Find where the given text appears and provide that cell's center as (x, y) coordinate. 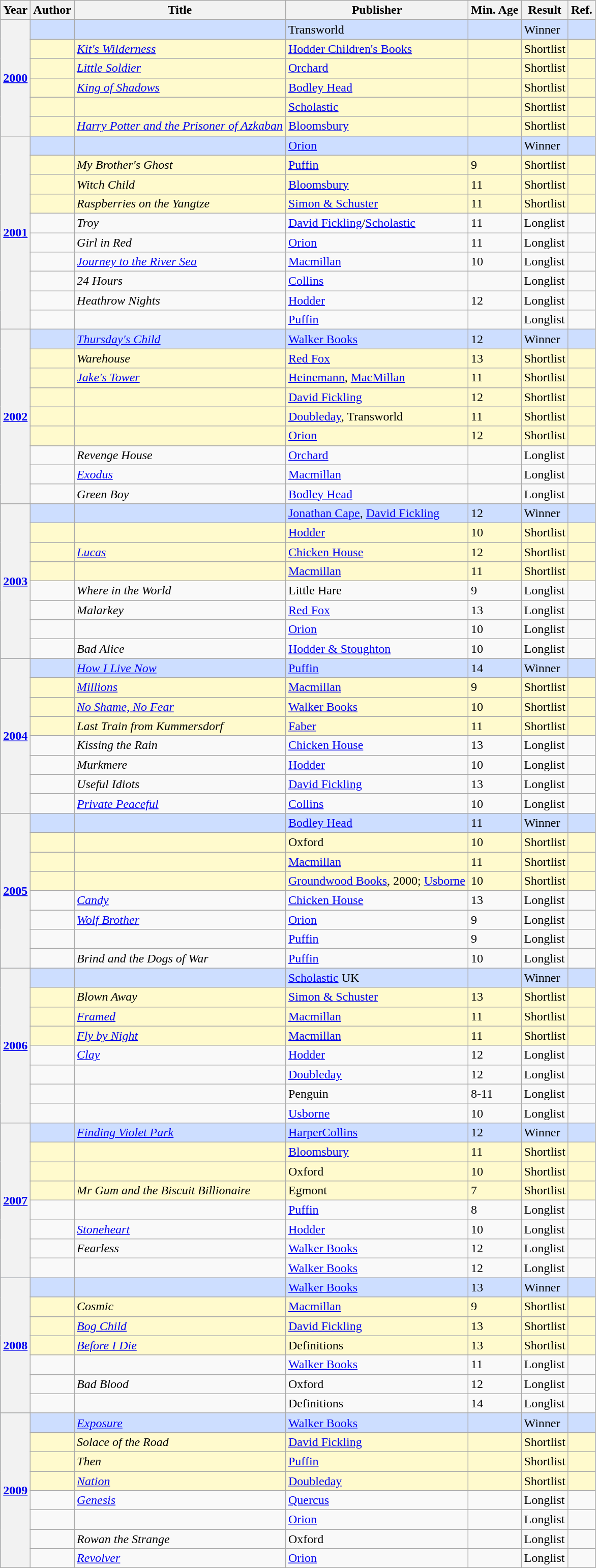
Year (15, 10)
2002 (15, 417)
Revenge House (180, 455)
HarperCollins (376, 1132)
2005 (15, 890)
Green Boy (180, 494)
Usborne (376, 1113)
Hodder & Stoughton (376, 649)
Hodder Children's Books (376, 49)
Revolver (180, 1558)
7 (495, 1191)
Solace of the Road (180, 1442)
Scholastic UK (376, 978)
David Fickling/Scholastic (376, 223)
Bad Blood (180, 1384)
Thursday's Child (180, 339)
Genesis (180, 1500)
Troy (180, 223)
Raspberries on the Yangtze (180, 203)
Private Peaceful (180, 803)
Harry Potter and the Prisoner of Azkaban (180, 126)
Kissing the Rain (180, 745)
Brind and the Dogs of War (180, 958)
2009 (15, 1490)
Fearless (180, 1249)
2003 (15, 581)
2007 (15, 1200)
Journey to the River Sea (180, 262)
Exposure (180, 1423)
Bog Child (180, 1326)
Result (545, 10)
Title (180, 10)
King of Shadows (180, 87)
8-11 (495, 1094)
Jake's Tower (180, 378)
Warehouse (180, 358)
Little Hare (376, 591)
Framed (180, 1016)
My Brother's Ghost (180, 165)
Mr Gum and the Biscuit Billionaire (180, 1191)
2001 (15, 233)
Malarkey (180, 610)
Finding Violet Park (180, 1132)
Witch Child (180, 184)
Publisher (376, 10)
Exodus (180, 474)
Ref. (582, 10)
Blown Away (180, 997)
Girl in Red (180, 243)
Jonathan Cape, David Fickling (376, 513)
Faber (376, 726)
How I Live Now (180, 668)
Kit's Wilderness (180, 49)
Nation (180, 1481)
No Shame, No Fear (180, 707)
Little Soldier (180, 68)
24 Hours (180, 281)
Fly by Night (180, 1036)
Doubleday, Transworld (376, 416)
2006 (15, 1045)
8 (495, 1210)
Before I Die (180, 1345)
2000 (15, 78)
Heinemann, MacMillan (376, 378)
2008 (15, 1345)
Scholastic (376, 107)
Murkmere (180, 765)
Candy (180, 900)
Heathrow Nights (180, 300)
Then (180, 1461)
2004 (15, 736)
Stoneheart (180, 1229)
Lucas (180, 552)
Penguin (376, 1094)
Egmont (376, 1191)
Groundwood Books, 2000; Usborne (376, 881)
Rowan the Strange (180, 1539)
Quercus (376, 1500)
Min. Age (495, 10)
Bad Alice (180, 649)
Last Train from Kummersdorf (180, 726)
Wolf Brother (180, 920)
Cosmic (180, 1307)
Millions (180, 687)
Where in the World (180, 591)
Clay (180, 1055)
Author (52, 10)
Transworld (376, 29)
Useful Idiots (180, 784)
